Return (x, y) of the center of cell containing provided text 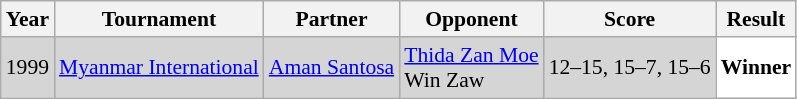
Winner (756, 68)
Aman Santosa (332, 68)
Thida Zan Moe Win Zaw (471, 68)
Opponent (471, 19)
12–15, 15–7, 15–6 (630, 68)
Partner (332, 19)
Result (756, 19)
Myanmar International (159, 68)
Tournament (159, 19)
Score (630, 19)
Year (28, 19)
1999 (28, 68)
